Search for the cell housing the specified text and yield its (x, y) center coordinate. 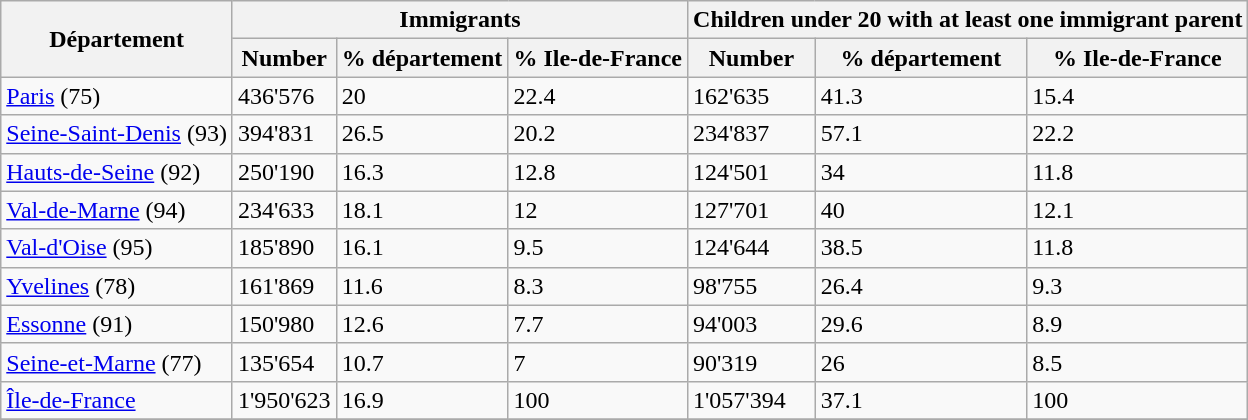
1'057'394 (752, 400)
12.8 (598, 172)
26.5 (422, 134)
37.1 (920, 400)
41.3 (920, 96)
Hauts-de-Seine (92) (117, 172)
57.1 (920, 134)
7.7 (598, 324)
16.1 (422, 248)
9.3 (1138, 286)
394'831 (284, 134)
20.2 (598, 134)
12 (598, 210)
9.5 (598, 248)
Seine-et-Marne (77) (117, 362)
250'190 (284, 172)
38.5 (920, 248)
234'633 (284, 210)
40 (920, 210)
Essonne (91) (117, 324)
34 (920, 172)
162'635 (752, 96)
150'980 (284, 324)
Children under 20 with at least one immigrant parent (968, 20)
161'869 (284, 286)
29.6 (920, 324)
7 (598, 362)
Département (117, 39)
26 (920, 362)
124'501 (752, 172)
18.1 (422, 210)
22.4 (598, 96)
98'755 (752, 286)
8.5 (1138, 362)
234'837 (752, 134)
Seine-Saint-Denis (93) (117, 134)
11.6 (422, 286)
90'319 (752, 362)
Val-de-Marne (94) (117, 210)
8.9 (1138, 324)
Paris (75) (117, 96)
436'576 (284, 96)
12.6 (422, 324)
185'890 (284, 248)
22.2 (1138, 134)
Val-d'Oise (95) (117, 248)
Yvelines (78) (117, 286)
16.3 (422, 172)
16.9 (422, 400)
124'644 (752, 248)
12.1 (1138, 210)
Immigrants (460, 20)
135'654 (284, 362)
20 (422, 96)
Île-de-France (117, 400)
10.7 (422, 362)
127'701 (752, 210)
94'003 (752, 324)
26.4 (920, 286)
15.4 (1138, 96)
8.3 (598, 286)
1'950'623 (284, 400)
